Extract the [X, Y] coordinate from the center of the cell holding the provided text.  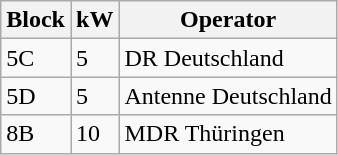
DR Deutschland [228, 58]
Operator [228, 20]
8B [36, 134]
MDR Thüringen [228, 134]
Block [36, 20]
Antenne Deutschland [228, 96]
10 [94, 134]
kW [94, 20]
5C [36, 58]
5D [36, 96]
